Detect which cell encompasses the target text, then output its [x, y] center coordinate. 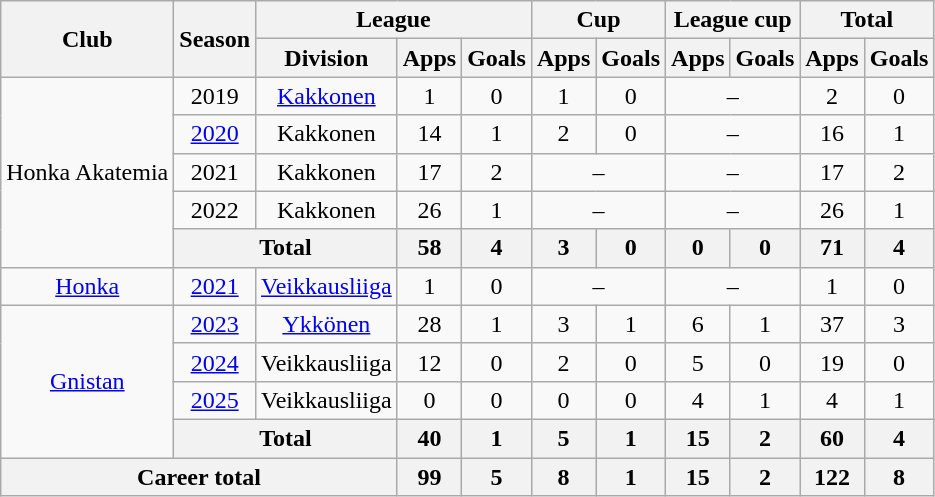
2020 [215, 134]
6 [698, 324]
Gnistan [88, 381]
2022 [215, 210]
Ykkönen [327, 324]
122 [832, 477]
2019 [215, 96]
Cup [598, 20]
60 [832, 438]
71 [832, 248]
Division [327, 58]
58 [429, 248]
Career total [199, 477]
16 [832, 134]
League [394, 20]
Season [215, 39]
12 [429, 362]
League cup [733, 20]
Honka [88, 286]
2024 [215, 362]
2023 [215, 324]
40 [429, 438]
37 [832, 324]
19 [832, 362]
2025 [215, 400]
Club [88, 39]
14 [429, 134]
99 [429, 477]
Honka Akatemia [88, 172]
28 [429, 324]
